For the text-containing cell, return its midpoint in (X, Y) coordinate format. 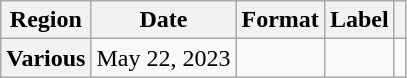
Region (46, 20)
Various (46, 58)
Label (359, 20)
Format (280, 20)
Date (164, 20)
May 22, 2023 (164, 58)
